Output the (X, Y) coordinate of the center of the cell containing the given text.  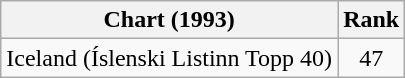
Rank (372, 20)
Chart (1993) (170, 20)
Iceland (Íslenski Listinn Topp 40) (170, 58)
47 (372, 58)
